Scan for the cell matching the given text and deliver its (x, y) coordinate at center. 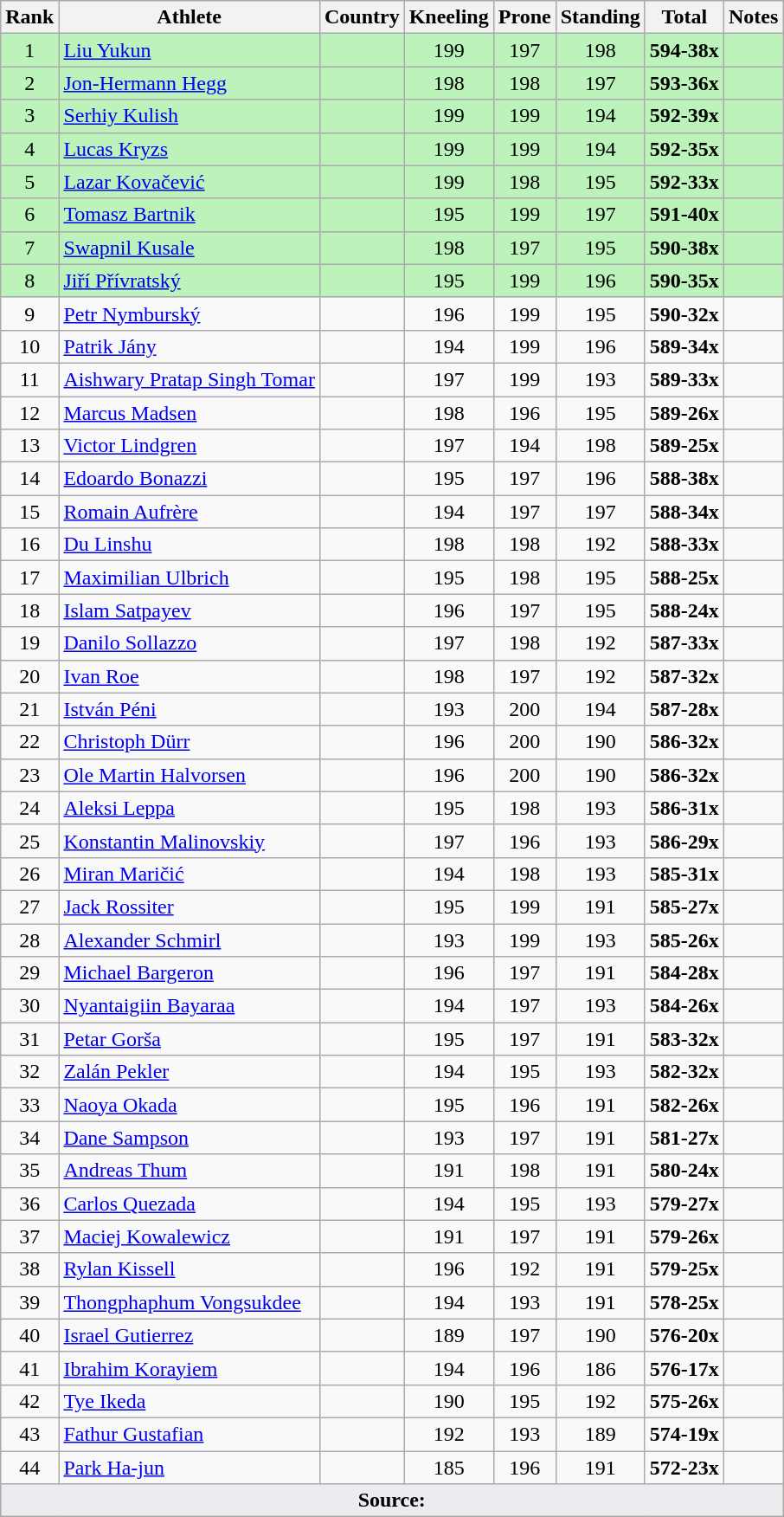
590-35x (684, 281)
Christoph Dürr (190, 742)
589-26x (684, 413)
8 (29, 281)
Ole Martin Halvorsen (190, 775)
Lazar Kovačević (190, 182)
582-26x (684, 1105)
41 (29, 1368)
26 (29, 874)
30 (29, 1006)
585-27x (684, 907)
Zalán Pekler (190, 1072)
35 (29, 1171)
575-26x (684, 1401)
588-33x (684, 545)
580-24x (684, 1171)
Lucas Kryzs (190, 149)
Rank (29, 17)
Petar Gorša (190, 1039)
Edoardo Bonazzi (190, 479)
25 (29, 841)
588-25x (684, 578)
Country (362, 17)
593-36x (684, 83)
594-38x (684, 50)
Rylan Kissell (190, 1269)
36 (29, 1204)
16 (29, 545)
585-26x (684, 939)
Konstantin Malinovskiy (190, 841)
42 (29, 1401)
578-25x (684, 1302)
Ibrahim Korayiem (190, 1368)
Islam Satpayev (190, 610)
31 (29, 1039)
29 (29, 973)
5 (29, 182)
Serhiy Kulish (190, 116)
186 (601, 1368)
Maciej Kowalewicz (190, 1236)
Aishwary Pratap Singh Tomar (190, 379)
576-17x (684, 1368)
István Péni (190, 709)
588-24x (684, 610)
3 (29, 116)
574-19x (684, 1434)
Jon-Hermann Hegg (190, 83)
Athlete (190, 17)
185 (448, 1468)
Miran Maričić (190, 874)
591-40x (684, 215)
22 (29, 742)
572-23x (684, 1468)
Du Linshu (190, 545)
21 (29, 709)
Swapnil Kusale (190, 248)
Jack Rossiter (190, 907)
Israel Gutierrez (190, 1335)
Fathur Gustafian (190, 1434)
586-29x (684, 841)
Danilo Sollazzo (190, 643)
582-32x (684, 1072)
592-35x (684, 149)
1 (29, 50)
7 (29, 248)
38 (29, 1269)
Nyantaigiin Bayaraa (190, 1006)
43 (29, 1434)
584-28x (684, 973)
39 (29, 1302)
Alexander Schmirl (190, 939)
Ivan Roe (190, 676)
Tomasz Bartnik (190, 215)
24 (29, 808)
23 (29, 775)
11 (29, 379)
Standing (601, 17)
587-28x (684, 709)
589-34x (684, 346)
Total (684, 17)
18 (29, 610)
6 (29, 215)
20 (29, 676)
581-27x (684, 1138)
Tye Ikeda (190, 1401)
Michael Bargeron (190, 973)
588-34x (684, 512)
589-33x (684, 379)
Kneeling (448, 17)
587-33x (684, 643)
14 (29, 479)
579-25x (684, 1269)
592-39x (684, 116)
Notes (753, 17)
44 (29, 1468)
34 (29, 1138)
37 (29, 1236)
590-38x (684, 248)
32 (29, 1072)
Aleksi Leppa (190, 808)
585-31x (684, 874)
Andreas Thum (190, 1171)
583-32x (684, 1039)
13 (29, 446)
590-32x (684, 313)
584-26x (684, 1006)
Source: (392, 1501)
28 (29, 939)
19 (29, 643)
Maximilian Ulbrich (190, 578)
Marcus Madsen (190, 413)
10 (29, 346)
27 (29, 907)
Prone (524, 17)
Park Ha-jun (190, 1468)
Romain Aufrère (190, 512)
Victor Lindgren (190, 446)
576-20x (684, 1335)
586-31x (684, 808)
9 (29, 313)
579-27x (684, 1204)
Jiří Přívratský (190, 281)
587-32x (684, 676)
Dane Sampson (190, 1138)
15 (29, 512)
Carlos Quezada (190, 1204)
17 (29, 578)
588-38x (684, 479)
2 (29, 83)
33 (29, 1105)
Thongphaphum Vongsukdee (190, 1302)
4 (29, 149)
592-33x (684, 182)
Patrik Jány (190, 346)
40 (29, 1335)
Naoya Okada (190, 1105)
Petr Nymburský (190, 313)
589-25x (684, 446)
579-26x (684, 1236)
12 (29, 413)
Liu Yukun (190, 50)
